From the cell containing the given text, extract its center point as (x, y) coordinate. 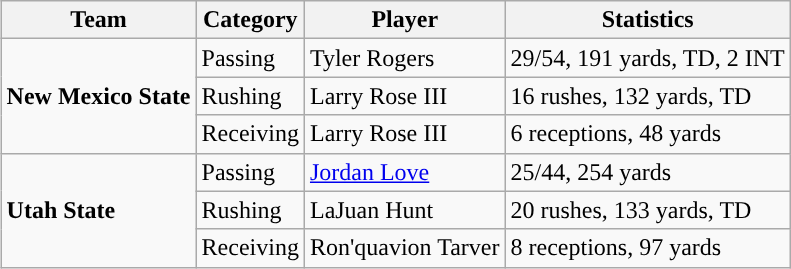
Team (98, 20)
Tyler Rogers (404, 58)
29/54, 191 yards, TD, 2 INT (648, 58)
6 receptions, 48 yards (648, 134)
20 rushes, 133 yards, TD (648, 210)
New Mexico State (98, 96)
8 receptions, 97 yards (648, 248)
Player (404, 20)
Statistics (648, 20)
Category (250, 20)
25/44, 254 yards (648, 172)
LaJuan Hunt (404, 210)
Jordan Love (404, 172)
16 rushes, 132 yards, TD (648, 96)
Utah State (98, 210)
Ron'quavion Tarver (404, 248)
